From the cell containing the given text, extract its center point as [x, y] coordinate. 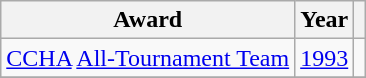
Award [148, 20]
Year [324, 20]
1993 [324, 58]
CCHA All-Tournament Team [148, 58]
